From the cell containing the given text, extract its center point as [x, y] coordinate. 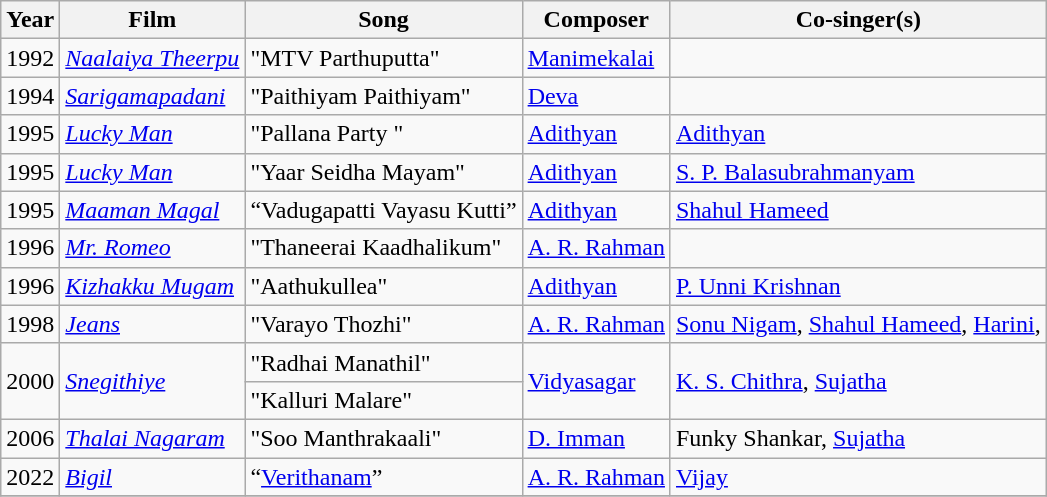
Mr. Romeo [152, 248]
S. P. Balasubrahmanyam [858, 172]
"Soo Manthrakaali" [384, 438]
Manimekalai [596, 58]
Shahul Hameed [858, 210]
Funky Shankar, Sujatha [858, 438]
Year [30, 20]
Sarigamapadani [152, 96]
Vidyasagar [596, 381]
Snegithiye [152, 381]
“Verithanam” [384, 477]
"Paithiyam Paithiyam" [384, 96]
Maaman Magal [152, 210]
"Aathukullea" [384, 286]
D. Imman [596, 438]
"Varayo Thozhi" [384, 324]
K. S. Chithra, Sujatha [858, 381]
2022 [30, 477]
Kizhakku Mugam [152, 286]
"Yaar Seidha Mayam" [384, 172]
1998 [30, 324]
"Kalluri Malare" [384, 400]
Vijay [858, 477]
"Pallana Party " [384, 134]
Thalai Nagaram [152, 438]
Composer [596, 20]
Song [384, 20]
“Vadugapatti Vayasu Kutti” [384, 210]
2000 [30, 381]
P. Unni Krishnan [858, 286]
"Radhai Manathil" [384, 362]
Naalaiya Theerpu [152, 58]
"Thaneerai Kaadhalikum" [384, 248]
1992 [30, 58]
Jeans [152, 324]
1994 [30, 96]
Deva [596, 96]
Film [152, 20]
2006 [30, 438]
"MTV Parthuputta" [384, 58]
Sonu Nigam, Shahul Hameed, Harini, [858, 324]
Co-singer(s) [858, 20]
Bigil [152, 477]
